Locate the cell with the specified text and output its [x, y] center coordinate. 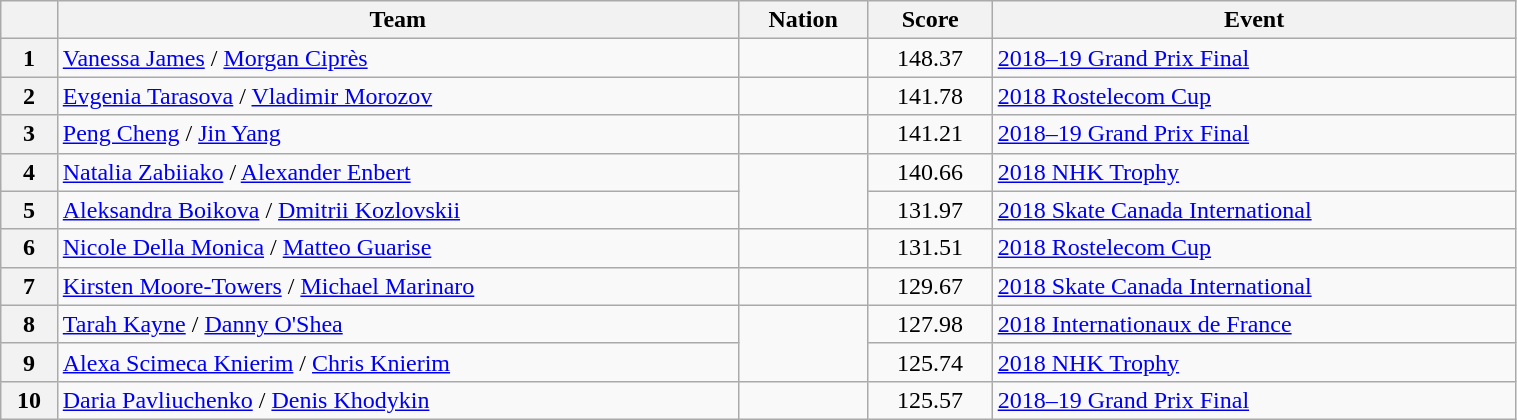
Evgenia Tarasova / Vladimir Morozov [398, 96]
Aleksandra Boikova / Dmitrii Kozlovskii [398, 210]
5 [30, 210]
Vanessa James / Morgan Ciprès [398, 58]
1 [30, 58]
129.67 [930, 286]
2018 Internationaux de France [1254, 324]
9 [30, 362]
2 [30, 96]
141.21 [930, 134]
10 [30, 400]
Alexa Scimeca Knierim / Chris Knierim [398, 362]
148.37 [930, 58]
3 [30, 134]
131.97 [930, 210]
Score [930, 20]
Peng Cheng / Jin Yang [398, 134]
Nation [803, 20]
Natalia Zabiiako / Alexander Enbert [398, 172]
140.66 [930, 172]
141.78 [930, 96]
Event [1254, 20]
Kirsten Moore-Towers / Michael Marinaro [398, 286]
125.57 [930, 400]
Tarah Kayne / Danny O'Shea [398, 324]
6 [30, 248]
8 [30, 324]
125.74 [930, 362]
131.51 [930, 248]
Daria Pavliuchenko / Denis Khodykin [398, 400]
4 [30, 172]
Team [398, 20]
Nicole Della Monica / Matteo Guarise [398, 248]
7 [30, 286]
127.98 [930, 324]
